Extract the [x, y] coordinate from the center of the cell holding the provided text.  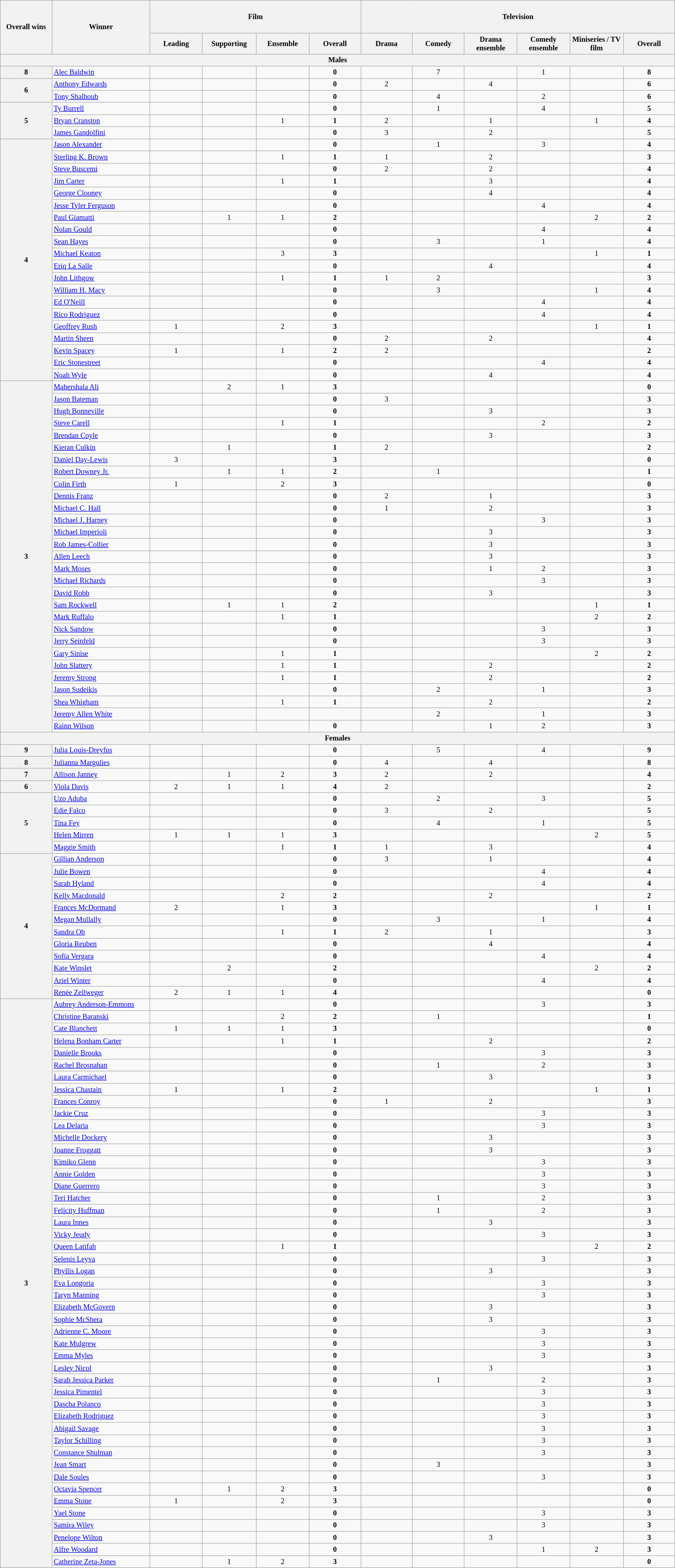
Maggie Smith [101, 847]
Yael Stone [101, 1513]
Michael J. Harney [101, 520]
Queen Latifah [101, 1247]
Noah Wyle [101, 375]
Jean Smart [101, 1465]
Nick Sandow [101, 629]
Julie Bowen [101, 871]
Cate Blanchett [101, 1029]
Lea Delaria [101, 1126]
Females [338, 738]
Renée Zellweger [101, 992]
Joanne Froggatt [101, 1150]
Paul Giamatti [101, 217]
Mahershala Ali [101, 387]
Jesse Tyler Ferguson [101, 205]
Tina Fey [101, 823]
Jackie Cruz [101, 1114]
Leading [176, 44]
Laura Innes [101, 1223]
Julia Louis-Dreyfus [101, 750]
Brendan Coyle [101, 435]
Danielle Brooks [101, 1053]
Winner [101, 27]
Michael Richards [101, 581]
Tony Shalhoub [101, 96]
Kelly Macdonald [101, 896]
Allison Janney [101, 775]
Octavia Spencer [101, 1489]
Eriq La Salle [101, 266]
Jim Carter [101, 181]
Uzo Aduba [101, 799]
Drama [387, 44]
Adrienne C. Moore [101, 1332]
Steve Buscemi [101, 169]
Dascha Polanco [101, 1404]
Jessica Chastain [101, 1089]
Alec Baldwin [101, 72]
Emma Myles [101, 1356]
Penelope Wilton [101, 1537]
Sandra Oh [101, 932]
Kate Mulgrew [101, 1343]
Gloria Reuben [101, 944]
Shea Whigham [101, 702]
Catherine Zeta-Jones [101, 1562]
Laura Carmichael [101, 1077]
Kate Winslet [101, 968]
Sophie McShera [101, 1319]
Eric Stonestreet [101, 363]
Elizabeth McGovern [101, 1307]
Mark Moses [101, 568]
Rainn Wilson [101, 726]
Miniseries / TV film [597, 44]
Males [338, 60]
Jason Bateman [101, 399]
Sterling K. Brown [101, 157]
Constance Shulman [101, 1453]
Jerry Seinfeld [101, 641]
Colin Firth [101, 484]
Sam Rockwell [101, 605]
Taryn Manning [101, 1295]
Megan Mullally [101, 920]
John Lithgow [101, 278]
Michael Imperioli [101, 532]
Felicity Huffman [101, 1210]
David Robb [101, 593]
Samira Wiley [101, 1525]
Aubrey Anderson-Emmons [101, 1005]
Kevin Spacey [101, 351]
Dennis Franz [101, 496]
Geoffrey Rush [101, 326]
Rob James-Collier [101, 544]
Jeremy Strong [101, 677]
Anthony Edwards [101, 84]
Kieran Culkin [101, 448]
Dale Soules [101, 1477]
Film [256, 17]
Viola Davis [101, 787]
Bryan Cranston [101, 121]
Robert Downey Jr. [101, 472]
Phyllis Logan [101, 1271]
Jeremy Allen White [101, 714]
Emma Stone [101, 1501]
Steve Carell [101, 423]
Elizabeth Rodriguez [101, 1416]
Michael C. Hall [101, 508]
Nolan Gould [101, 230]
Sofía Vergara [101, 956]
Helen Mirren [101, 835]
Jessica Pimentel [101, 1392]
Daniel Day-Lewis [101, 459]
Ed O'Neill [101, 302]
Michelle Dockery [101, 1138]
Martin Sheen [101, 339]
James Gandolfini [101, 133]
Edie Falco [101, 811]
Kimiko Glenn [101, 1162]
Alfre Woodard [101, 1550]
Teri Hatcher [101, 1198]
Allen Leech [101, 557]
Comedy [438, 44]
Frances Conroy [101, 1101]
George Clooney [101, 193]
Drama ensemble [491, 44]
Sean Hayes [101, 242]
Jason Alexander [101, 145]
Christine Baranski [101, 1017]
Rachel Brosnahan [101, 1065]
Sarah Jessica Parker [101, 1380]
Supporting [229, 44]
Frances McDormand [101, 908]
William H. Macy [101, 290]
Lesley Nicol [101, 1368]
Overall wins [26, 27]
Ty Burrell [101, 108]
Ariel Winter [101, 980]
Rico Rodriguez [101, 314]
Mark Ruffalo [101, 617]
Michael Keaton [101, 254]
Ensemble [282, 44]
Sarah Hyland [101, 883]
Gillian Anderson [101, 859]
Hugh Bonneville [101, 411]
Annie Golden [101, 1174]
Selenis Leyva [101, 1259]
Television [518, 17]
Helena Bonham Carter [101, 1041]
Eva Longoria [101, 1283]
Comedy ensemble [543, 44]
Julianna Margulies [101, 762]
Diane Guerrero [101, 1186]
Jason Sudeikis [101, 690]
Gary Sinise [101, 653]
Vicky Jeudy [101, 1234]
Taylor Schilling [101, 1441]
Abigail Savage [101, 1428]
John Slattery [101, 666]
